Find where the given text appears and provide that cell's center as (x, y) coordinate. 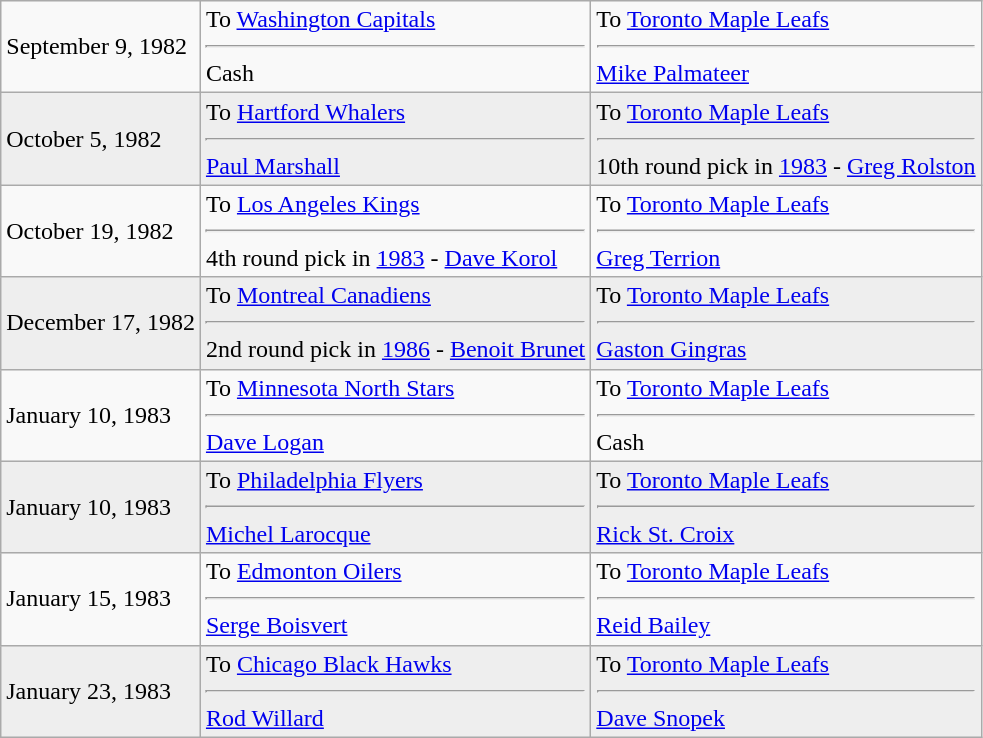
To Edmonton OilersSerge Boisvert (395, 599)
December 17, 1982 (101, 323)
January 23, 1983 (101, 691)
To Toronto Maple LeafsMike Palmateer (786, 47)
To Toronto Maple LeafsGreg Terrion (786, 231)
To Los Angeles Kings4th round pick in 1983 - Dave Korol (395, 231)
To Hartford WhalersPaul Marshall (395, 139)
September 9, 1982 (101, 47)
To Toronto Maple LeafsGaston Gingras (786, 323)
To Toronto Maple LeafsCash (786, 415)
To Philadelphia FlyersMichel Larocque (395, 507)
October 5, 1982 (101, 139)
To Toronto Maple LeafsDave Snopek (786, 691)
To Montreal Canadiens2nd round pick in 1986 - Benoit Brunet (395, 323)
To Toronto Maple LeafsRick St. Croix (786, 507)
To Toronto Maple LeafsReid Bailey (786, 599)
January 15, 1983 (101, 599)
To Chicago Black HawksRod Willard (395, 691)
To Toronto Maple Leafs10th round pick in 1983 - Greg Rolston (786, 139)
To Washington CapitalsCash (395, 47)
October 19, 1982 (101, 231)
To Minnesota North StarsDave Logan (395, 415)
